Determine the (X, Y) coordinate at the center of the cell enclosing the given text.  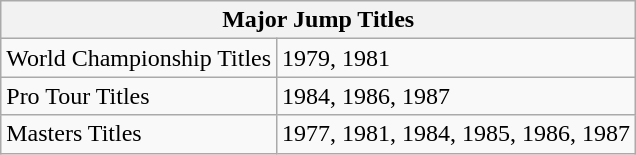
Major Jump Titles (318, 20)
Masters Titles (139, 134)
1979, 1981 (456, 58)
1977, 1981, 1984, 1985, 1986, 1987 (456, 134)
World Championship Titles (139, 58)
Pro Tour Titles (139, 96)
1984, 1986, 1987 (456, 96)
